Detect which cell encompasses the target text, then output its [x, y] center coordinate. 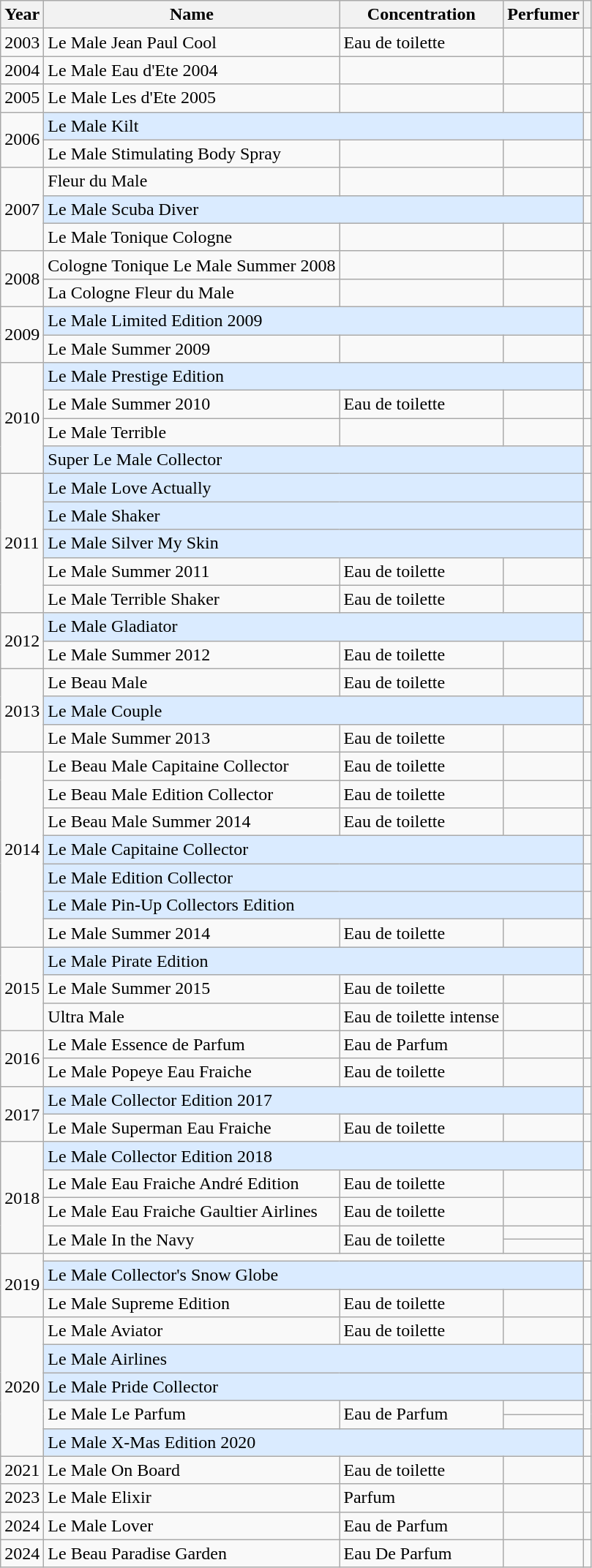
Le Male Essence de Parfum [192, 1044]
Le Male Kilt [314, 126]
Le Male Limited Edition 2009 [314, 320]
Le Male Summer 2014 [192, 933]
Le Beau Male [192, 682]
2021 [22, 1470]
Le Male Prestige Edition [314, 377]
Le Male Les d'Ete 2005 [192, 98]
Le Male Jean Paul Cool [192, 42]
Le Male Lover [192, 1526]
Le Male Terrible Shaker [192, 599]
Le Male Summer 2011 [192, 571]
Le Male Aviator [192, 1331]
Le Male Pirate Edition [314, 961]
2010 [22, 418]
Le Male Supreme Edition [192, 1303]
Name [192, 15]
Cologne Tonique Le Male Summer 2008 [192, 265]
La Cologne Fleur du Male [192, 293]
Le Male Pin-Up Collectors Edition [314, 905]
Le Male Popeye Eau Fraiche [192, 1072]
Le Male Shaker [314, 516]
2016 [22, 1058]
Le Male Collector Edition 2018 [314, 1156]
Le Male Summer 2015 [192, 989]
Le Male Gladiator [314, 627]
Le Male Summer 2013 [192, 738]
2003 [22, 42]
Le Male Eau Fraiche Gaultier Airlines [192, 1211]
Le Beau Paradise Garden [192, 1553]
Le Male Tonique Cologne [192, 237]
2020 [22, 1387]
Parfum [421, 1498]
Le Male Edition Collector [314, 878]
Le Beau Male Summer 2014 [192, 822]
2014 [22, 849]
2004 [22, 70]
Le Male Terrible [192, 432]
Fleur du Male [192, 181]
Le Male Airlines [314, 1359]
Le Male Capitaine Collector [314, 850]
Eau De Parfum [421, 1553]
Le Male Le Parfum [192, 1414]
Le Male Scuba Diver [314, 209]
2011 [22, 543]
2005 [22, 98]
Le Male Eau Fraiche André Edition [192, 1183]
2017 [22, 1114]
Le Male Collector's Snow Globe [314, 1275]
Le Male In the Navy [192, 1240]
2018 [22, 1197]
2023 [22, 1498]
Year [22, 15]
2007 [22, 209]
2009 [22, 334]
Le Male Stimulating Body Spray [192, 154]
2006 [22, 140]
Le Male X-Mas Edition 2020 [314, 1442]
Le Male Silver My Skin [314, 543]
Le Male Pride Collector [314, 1387]
Le Male Superman Eau Fraiche [192, 1128]
2019 [22, 1286]
Le Male Couple [314, 710]
2013 [22, 710]
Le Male Love Actually [314, 488]
Super Le Male Collector [314, 460]
Ultra Male [192, 1017]
Le Male On Board [192, 1470]
2015 [22, 989]
Le Male Summer 2012 [192, 655]
2008 [22, 279]
Le Male Summer 2009 [192, 349]
Le Male Elixir [192, 1498]
Concentration [421, 15]
Eau de toilette intense [421, 1017]
Le Male Summer 2010 [192, 404]
Le Male Collector Edition 2017 [314, 1100]
Le Beau Male Edition Collector [192, 794]
Le Male Eau d'Ete 2004 [192, 70]
Perfumer [544, 15]
Le Beau Male Capitaine Collector [192, 766]
2012 [22, 641]
